Output the [X, Y] coordinate of the center of the cell containing the given text.  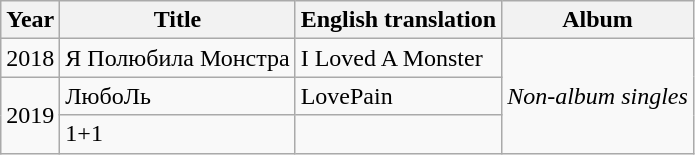
2018 [30, 58]
2019 [30, 115]
I Loved A Monster [398, 58]
Title [178, 20]
Non-album singles [598, 96]
Album [598, 20]
ЛюбоЛь [178, 96]
English translation [398, 20]
1+1 [178, 134]
Я Полюбила Монстра [178, 58]
LovePain [398, 96]
Year [30, 20]
